Provide the [x, y] coordinate of the cell's center where the given text is located.  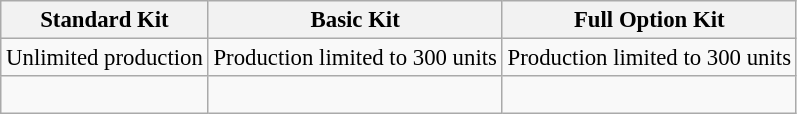
Full Option Kit [649, 20]
Unlimited production [104, 58]
Standard Kit [104, 20]
Basic Kit [355, 20]
